From the cell containing the given text, extract its center point as (X, Y) coordinate. 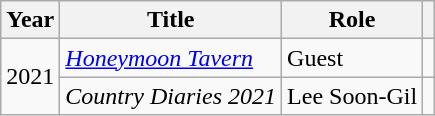
Lee Soon-Gil (352, 96)
Country Diaries 2021 (171, 96)
Year (30, 20)
Title (171, 20)
Role (352, 20)
2021 (30, 77)
Guest (352, 58)
Honeymoon Tavern (171, 58)
